Scan for the cell matching the given text and deliver its (X, Y) coordinate at center. 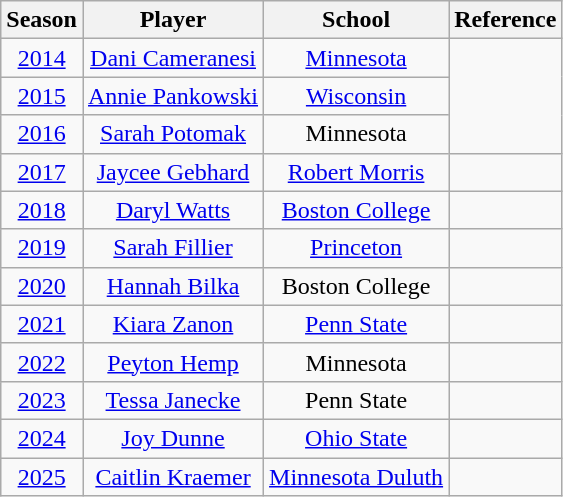
Dani Cameranesi (172, 58)
Jaycee Gebhard (172, 172)
2025 (42, 477)
Peyton Hemp (172, 362)
Robert Morris (356, 172)
2024 (42, 438)
2016 (42, 134)
2019 (42, 248)
Ohio State (356, 438)
Minnesota Duluth (356, 477)
School (356, 20)
Player (172, 20)
Kiara Zanon (172, 324)
Tessa Janecke (172, 400)
Wisconsin (356, 96)
2018 (42, 210)
2022 (42, 362)
2020 (42, 286)
2023 (42, 400)
Reference (506, 20)
Annie Pankowski (172, 96)
Sarah Fillier (172, 248)
2021 (42, 324)
Sarah Potomak (172, 134)
Princeton (356, 248)
Caitlin Kraemer (172, 477)
Daryl Watts (172, 210)
Hannah Bilka (172, 286)
2014 (42, 58)
Season (42, 20)
2017 (42, 172)
Joy Dunne (172, 438)
2015 (42, 96)
